Scan for the cell matching the given text and deliver its [x, y] coordinate at center. 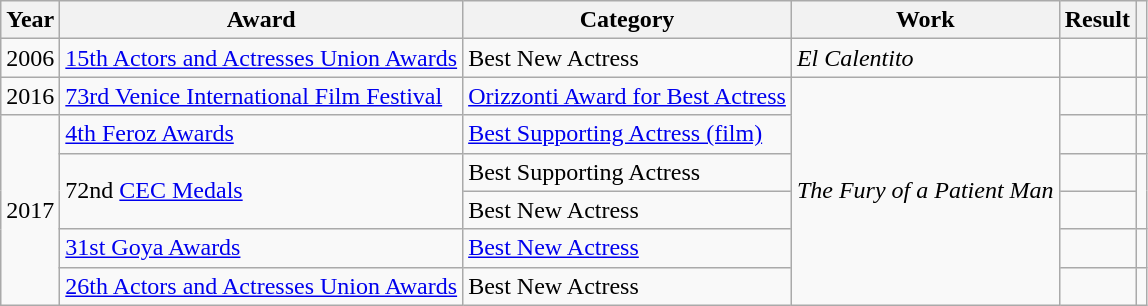
The Fury of a Patient Man [925, 191]
Award [262, 20]
Year [30, 20]
Best Supporting Actress [628, 172]
31st Goya Awards [262, 248]
Work [925, 20]
4th Feroz Awards [262, 134]
2016 [30, 96]
Result [1097, 20]
15th Actors and Actresses Union Awards [262, 58]
Category [628, 20]
Orizzonti Award for Best Actress [628, 96]
El Calentito [925, 58]
Best Supporting Actress (film) [628, 134]
2017 [30, 210]
73rd Venice International Film Festival [262, 96]
72nd CEC Medals [262, 191]
2006 [30, 58]
26th Actors and Actresses Union Awards [262, 286]
